Search for the cell housing the specified text and yield its [x, y] center coordinate. 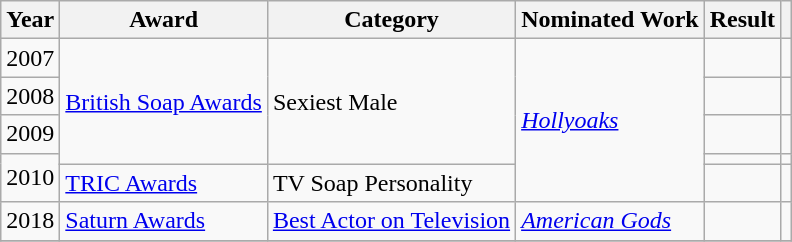
2007 [30, 58]
Result [742, 20]
British Soap Awards [164, 102]
Saturn Awards [164, 221]
Best Actor on Television [391, 221]
Hollyoaks [610, 120]
2008 [30, 96]
Award [164, 20]
American Gods [610, 221]
2009 [30, 134]
TV Soap Personality [391, 183]
Year [30, 20]
2010 [30, 178]
Category [391, 20]
Nominated Work [610, 20]
Sexiest Male [391, 102]
TRIC Awards [164, 183]
2018 [30, 221]
